Capture the cell that displays the provided text and extract its [x, y] central coordinate. 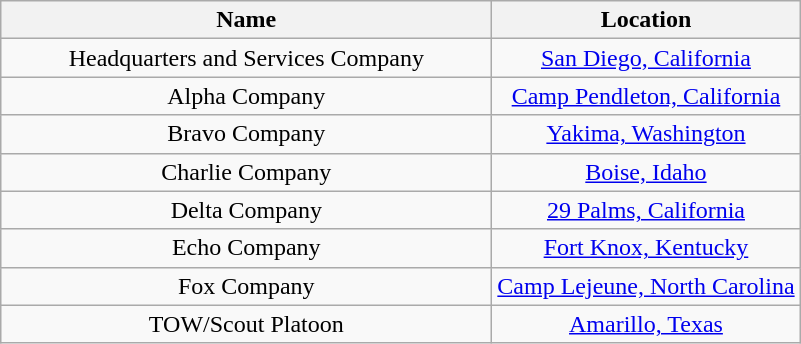
Camp Lejeune, North Carolina [646, 286]
Camp Pendleton, California [646, 96]
TOW/Scout Platoon [246, 324]
Amarillo, Texas [646, 324]
Fox Company [246, 286]
Boise, Idaho [646, 172]
Location [646, 20]
29 Palms, California [646, 210]
Headquarters and Services Company [246, 58]
Delta Company [246, 210]
Echo Company [246, 248]
Alpha Company [246, 96]
Name [246, 20]
Charlie Company [246, 172]
San Diego, California [646, 58]
Fort Knox, Kentucky [646, 248]
Yakima, Washington [646, 134]
Bravo Company [246, 134]
